Return the [x, y] coordinate for the center point of the cell that contains the specified text.  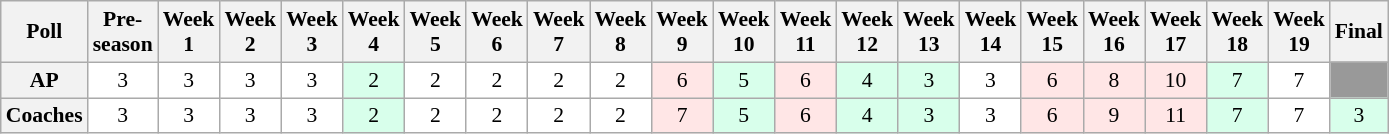
Week6 [497, 32]
Week8 [621, 32]
Week12 [867, 32]
Final [1359, 32]
9 [1114, 116]
Week16 [1114, 32]
Week17 [1176, 32]
Week4 [374, 32]
Week1 [189, 32]
Week5 [435, 32]
Pre-season [123, 32]
Week14 [991, 32]
8 [1114, 80]
11 [1176, 116]
Coaches [44, 116]
Week10 [744, 32]
Week18 [1237, 32]
Week15 [1052, 32]
Week2 [250, 32]
Week9 [682, 32]
Week13 [929, 32]
AP [44, 80]
10 [1176, 80]
Poll [44, 32]
Week11 [806, 32]
Week19 [1299, 32]
Week3 [312, 32]
Week7 [559, 32]
